Extract the (x, y) coordinate from the center of the cell holding the provided text.  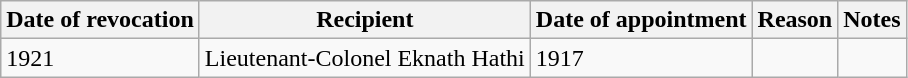
Date of revocation (100, 20)
Reason (795, 20)
1921 (100, 58)
Date of appointment (641, 20)
Lieutenant-Colonel Eknath Hathi (364, 58)
1917 (641, 58)
Recipient (364, 20)
Notes (872, 20)
